Extract the [x, y] coordinate from the center of the cell holding the provided text.  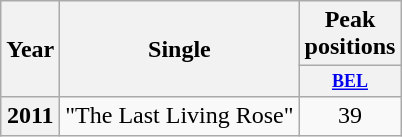
39 [350, 116]
2011 [30, 116]
Peak positions [350, 34]
Single [180, 49]
Year [30, 49]
BEL [350, 82]
"The Last Living Rose" [180, 116]
